Determine the [X, Y] coordinate at the center of the cell enclosing the given text.  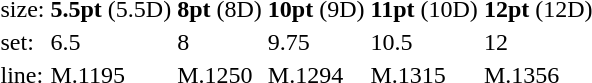
9.75 [316, 42]
6.5 [111, 42]
8 [220, 42]
10.5 [424, 42]
